Search for the cell housing the specified text and yield its [x, y] center coordinate. 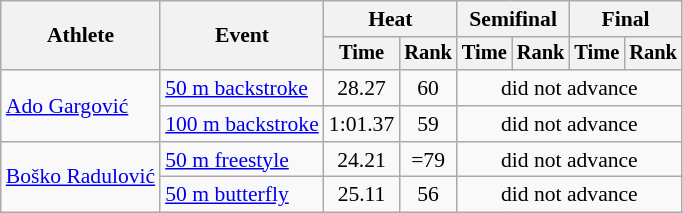
Event [242, 36]
60 [428, 88]
Athlete [80, 36]
Final [625, 19]
56 [428, 195]
28.27 [362, 88]
Ado Gargović [80, 106]
1:01.37 [362, 124]
59 [428, 124]
25.11 [362, 195]
Boško Radulović [80, 178]
=79 [428, 160]
50 m butterfly [242, 195]
100 m backstroke [242, 124]
24.21 [362, 160]
50 m freestyle [242, 160]
Heat [390, 19]
50 m backstroke [242, 88]
Semifinal [513, 19]
